Determine the (X, Y) coordinate at the center of the cell enclosing the given text.  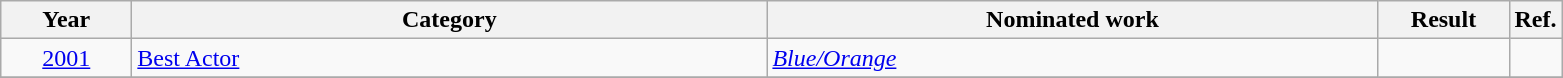
Blue/Orange (1072, 58)
Year (66, 20)
Nominated work (1072, 20)
Result (1444, 20)
Ref. (1536, 20)
Category (450, 20)
2001 (66, 58)
Best Actor (450, 58)
